Search for the cell housing the specified text and yield its (x, y) center coordinate. 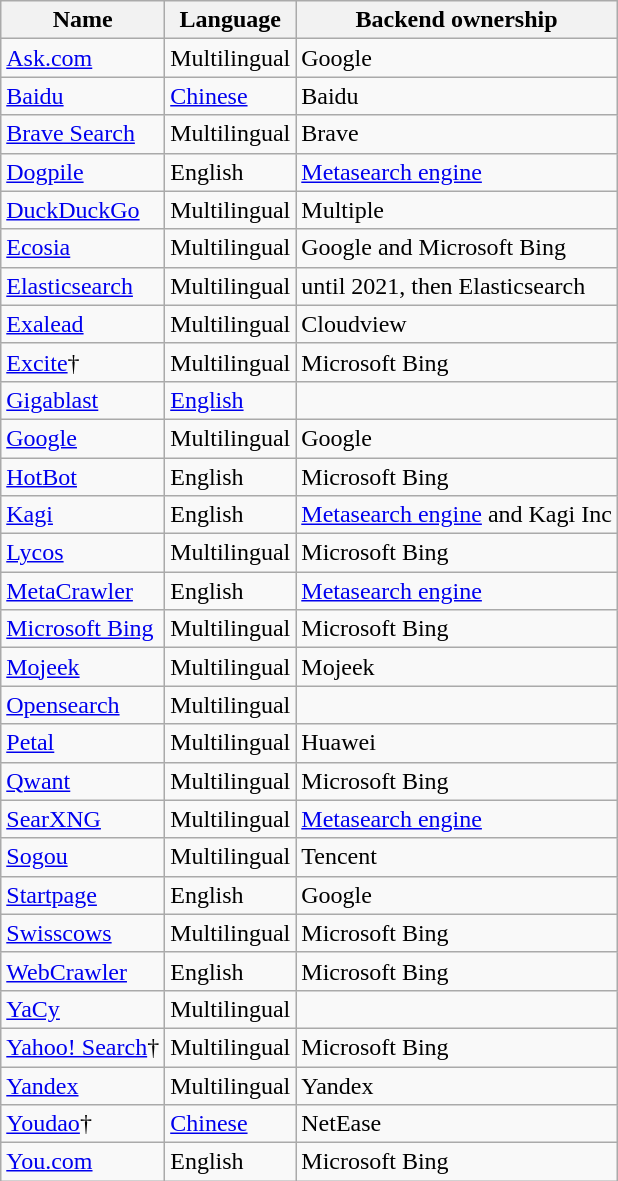
Multiple (457, 210)
Yahoo! Search† (83, 1047)
Sogou (83, 857)
Excite† (83, 362)
Gigablast (83, 400)
Opensearch (83, 705)
Cloudview (457, 324)
Qwant (83, 781)
Name (83, 20)
Startpage (83, 895)
Exalead (83, 324)
DuckDuckGo (83, 210)
NetEase (457, 1124)
Backend ownership (457, 20)
Youdao† (83, 1124)
Metasearch engine and Kagi Inc (457, 515)
MetaCrawler (83, 591)
Ecosia (83, 248)
Brave (457, 134)
Elasticsearch (83, 286)
Google and Microsoft Bing (457, 248)
Tencent (457, 857)
Ask.com (83, 58)
Swisscows (83, 933)
Petal (83, 743)
Brave Search (83, 134)
WebCrawler (83, 971)
HotBot (83, 477)
Kagi (83, 515)
Lycos (83, 553)
SearXNG (83, 819)
Language (230, 20)
Huawei (457, 743)
until 2021, then Elasticsearch (457, 286)
You.com (83, 1162)
YaCy (83, 1009)
Dogpile (83, 172)
